Provide the (X, Y) coordinate of the cell's center where the given text is located.  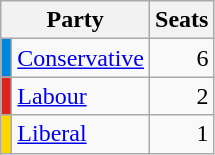
Labour (81, 96)
6 (182, 58)
Liberal (81, 134)
Party (76, 20)
Conservative (81, 58)
2 (182, 96)
Seats (182, 20)
1 (182, 134)
